Pinpoint the cell where the given text exists, returning its [x, y] midpoint coordinate. 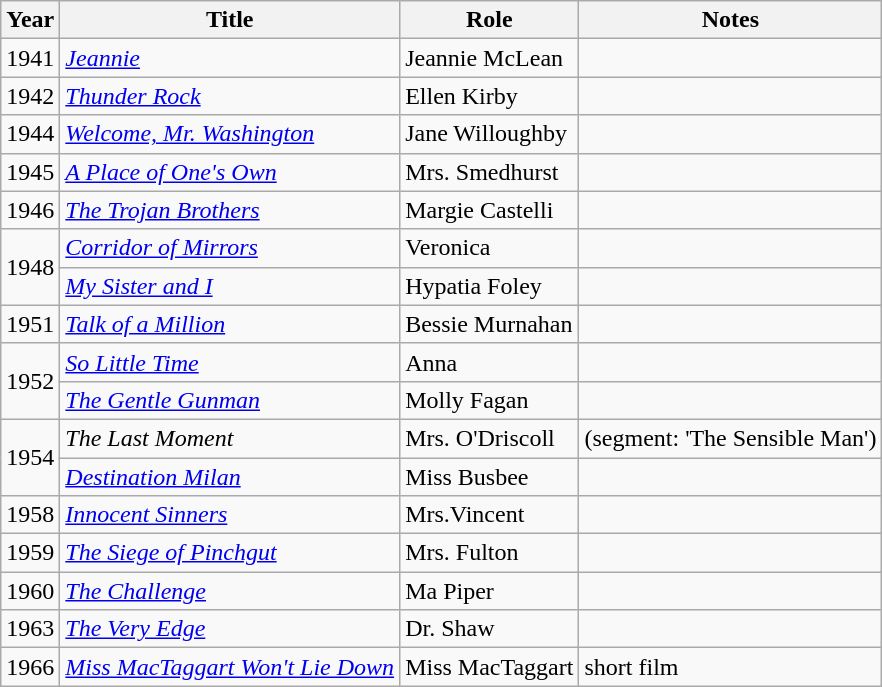
Hypatia Foley [490, 286]
Ellen Kirby [490, 96]
1966 [30, 667]
Margie Castelli [490, 210]
Talk of a Million [230, 324]
1954 [30, 457]
Mrs. O'Driscoll [490, 438]
Welcome, Mr. Washington [230, 134]
Anna [490, 362]
A Place of One's Own [230, 172]
The Last Moment [230, 438]
The Very Edge [230, 629]
short film [730, 667]
Corridor of Mirrors [230, 248]
The Gentle Gunman [230, 400]
1946 [30, 210]
(segment: 'The Sensible Man') [730, 438]
Thunder Rock [230, 96]
1960 [30, 591]
So Little Time [230, 362]
1948 [30, 267]
Notes [730, 20]
The Trojan Brothers [230, 210]
1952 [30, 381]
Molly Fagan [490, 400]
1951 [30, 324]
1945 [30, 172]
1941 [30, 58]
1963 [30, 629]
Title [230, 20]
Miss Busbee [490, 477]
My Sister and I [230, 286]
1942 [30, 96]
Mrs. Fulton [490, 553]
Veronica [490, 248]
Miss MacTaggart [490, 667]
Role [490, 20]
Jane Willoughby [490, 134]
Year [30, 20]
1958 [30, 515]
Bessie Murnahan [490, 324]
Jeannie McLean [490, 58]
1944 [30, 134]
The Challenge [230, 591]
Miss MacTaggart Won't Lie Down [230, 667]
1959 [30, 553]
Innocent Sinners [230, 515]
Ma Piper [490, 591]
The Siege of Pinchgut [230, 553]
Mrs.Vincent [490, 515]
Jeannie [230, 58]
Mrs. Smedhurst [490, 172]
Destination Milan [230, 477]
Dr. Shaw [490, 629]
